Locate the cell with the specified text and output its (x, y) center coordinate. 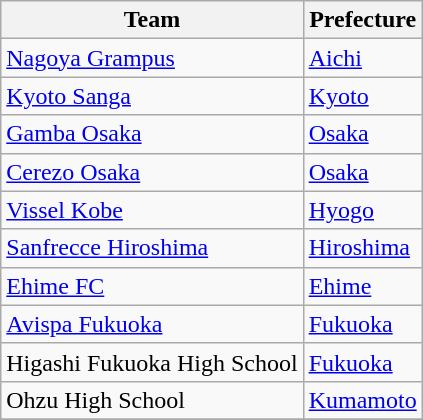
Hiroshima (362, 248)
Team (152, 20)
Kyoto Sanga (152, 96)
Kumamoto (362, 400)
Sanfrecce Hiroshima (152, 248)
Hyogo (362, 210)
Gamba Osaka (152, 134)
Higashi Fukuoka High School (152, 362)
Aichi (362, 58)
Kyoto (362, 96)
Prefecture (362, 20)
Vissel Kobe (152, 210)
Ohzu High School (152, 400)
Ehime (362, 286)
Cerezo Osaka (152, 172)
Ehime FC (152, 286)
Nagoya Grampus (152, 58)
Avispa Fukuoka (152, 324)
